For the text-containing cell, return its midpoint in [x, y] coordinate format. 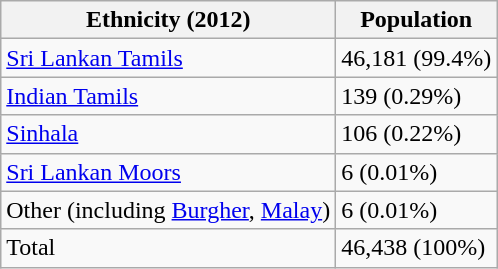
Total [168, 248]
Sri Lankan Tamils [168, 58]
Other (including Burgher, Malay) [168, 210]
Population [416, 20]
Sinhala [168, 134]
Ethnicity (2012) [168, 20]
Sri Lankan Moors [168, 172]
106 (0.22%) [416, 134]
Indian Tamils [168, 96]
46,181 (99.4%) [416, 58]
46,438 (100%) [416, 248]
139 (0.29%) [416, 96]
